Pinpoint the cell where the given text exists, returning its [x, y] midpoint coordinate. 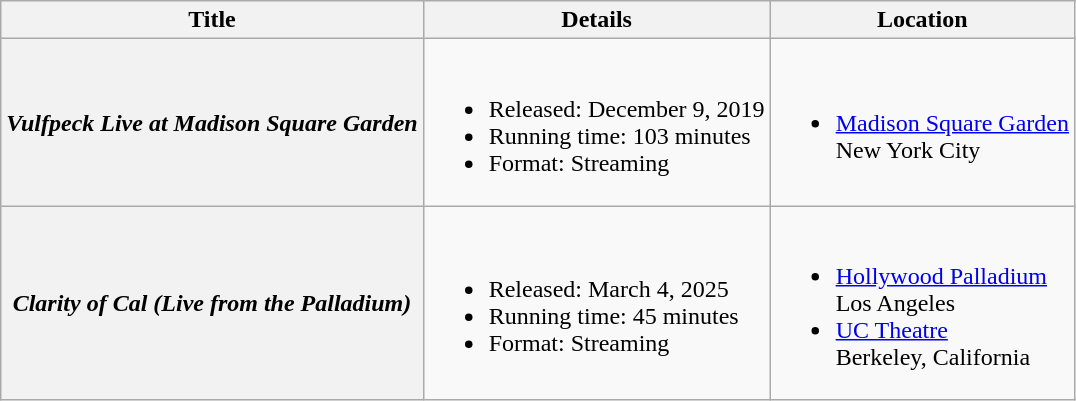
Vulfpeck Live at Madison Square Garden [212, 122]
Title [212, 20]
Details [596, 20]
Hollywood Palladium Los AngelesUC Theatre Berkeley, California [922, 303]
Clarity of Cal (Live from the Palladium) [212, 303]
Released: December 9, 2019Running time: 103 minutesFormat: Streaming [596, 122]
Location [922, 20]
Madison Square Garden New York City [922, 122]
Released: March 4, 2025Running time: 45 minutesFormat: Streaming [596, 303]
